From the cell containing the given text, extract its center point as (X, Y) coordinate. 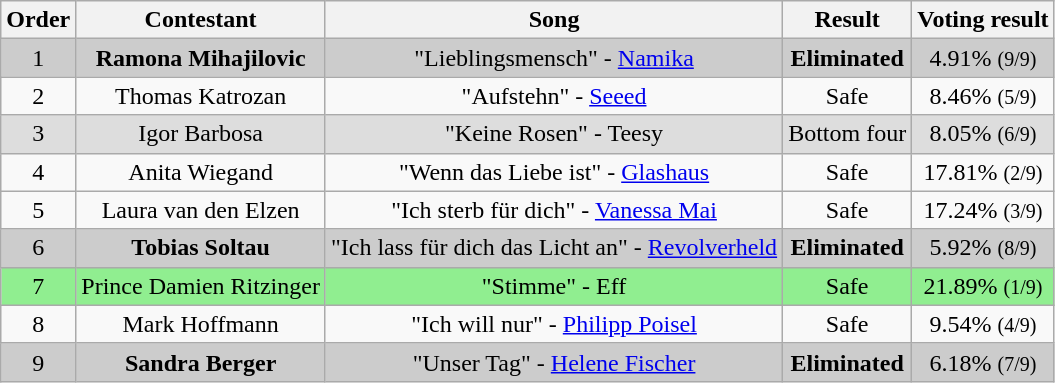
1 (38, 58)
Mark Hoffmann (201, 324)
21.89% (1/9) (983, 286)
"Unser Tag" - Helene Fischer (554, 362)
"Ich lass für dich das Licht an" - Revolverheld (554, 248)
5 (38, 210)
Song (554, 20)
Anita Wiegand (201, 172)
"Ich will nur" - Philipp Poisel (554, 324)
Ramona Mihajilovic (201, 58)
8.46% (5/9) (983, 96)
Contestant (201, 20)
6.18% (7/9) (983, 362)
4 (38, 172)
Result (848, 20)
17.81% (2/9) (983, 172)
8 (38, 324)
6 (38, 248)
5.92% (8/9) (983, 248)
9 (38, 362)
Thomas Katrozan (201, 96)
Tobias Soltau (201, 248)
Bottom four (848, 134)
2 (38, 96)
"Stimme" - Eff (554, 286)
Sandra Berger (201, 362)
17.24% (3/9) (983, 210)
"Ich sterb für dich" - Vanessa Mai (554, 210)
Igor Barbosa (201, 134)
"Wenn das Liebe ist" - Glashaus (554, 172)
"Aufstehn" - Seeed (554, 96)
"Keine Rosen" - Teesy (554, 134)
4.91% (9/9) (983, 58)
Prince Damien Ritzinger (201, 286)
3 (38, 134)
"Lieblingsmensch" - Namika (554, 58)
Laura van den Elzen (201, 210)
8.05% (6/9) (983, 134)
Voting result (983, 20)
7 (38, 286)
9.54% (4/9) (983, 324)
Order (38, 20)
